From the cell containing the given text, extract its center point as (X, Y) coordinate. 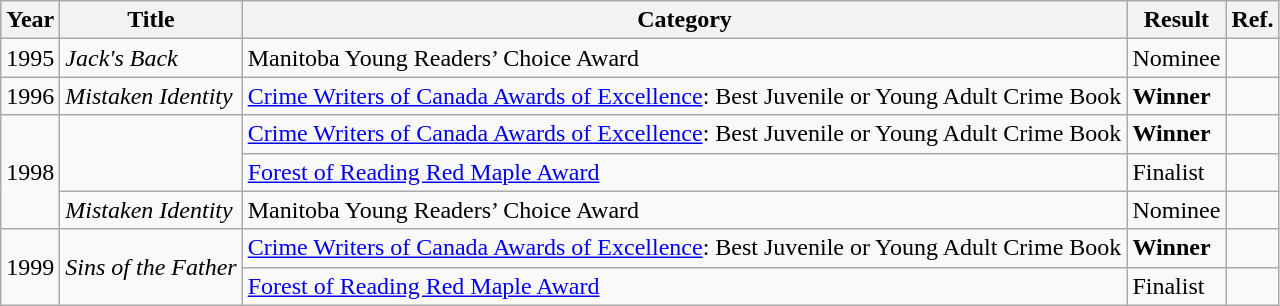
Ref. (1252, 20)
Title (151, 20)
1999 (30, 267)
Year (30, 20)
Sins of the Father (151, 267)
Result (1176, 20)
Category (684, 20)
1995 (30, 58)
1996 (30, 96)
1998 (30, 172)
Jack's Back (151, 58)
